Provide the [x, y] coordinate of the cell's center where the given text is located.  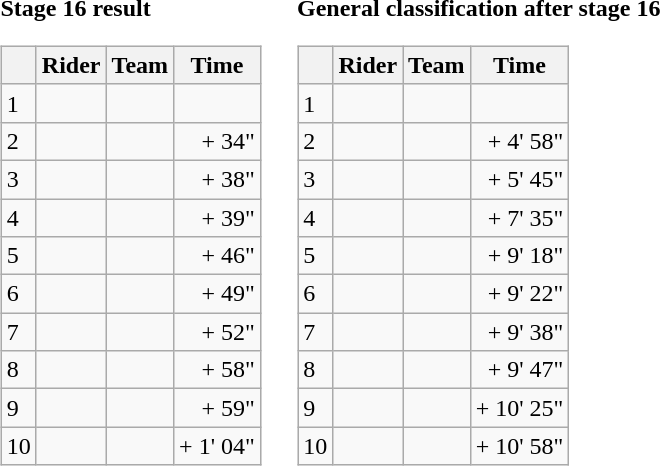
+ 39" [218, 217]
+ 9' 38" [520, 332]
+ 9' 18" [520, 256]
+ 34" [218, 141]
+ 46" [218, 256]
+ 9' 47" [520, 370]
+ 9' 22" [520, 294]
+ 59" [218, 408]
+ 1' 04" [218, 446]
+ 38" [218, 179]
+ 5' 45" [520, 179]
+ 58" [218, 370]
+ 10' 25" [520, 408]
+ 4' 58" [520, 141]
+ 7' 35" [520, 217]
+ 49" [218, 294]
+ 10' 58" [520, 446]
+ 52" [218, 332]
